Locate the cell with the specified text and output its (X, Y) center coordinate. 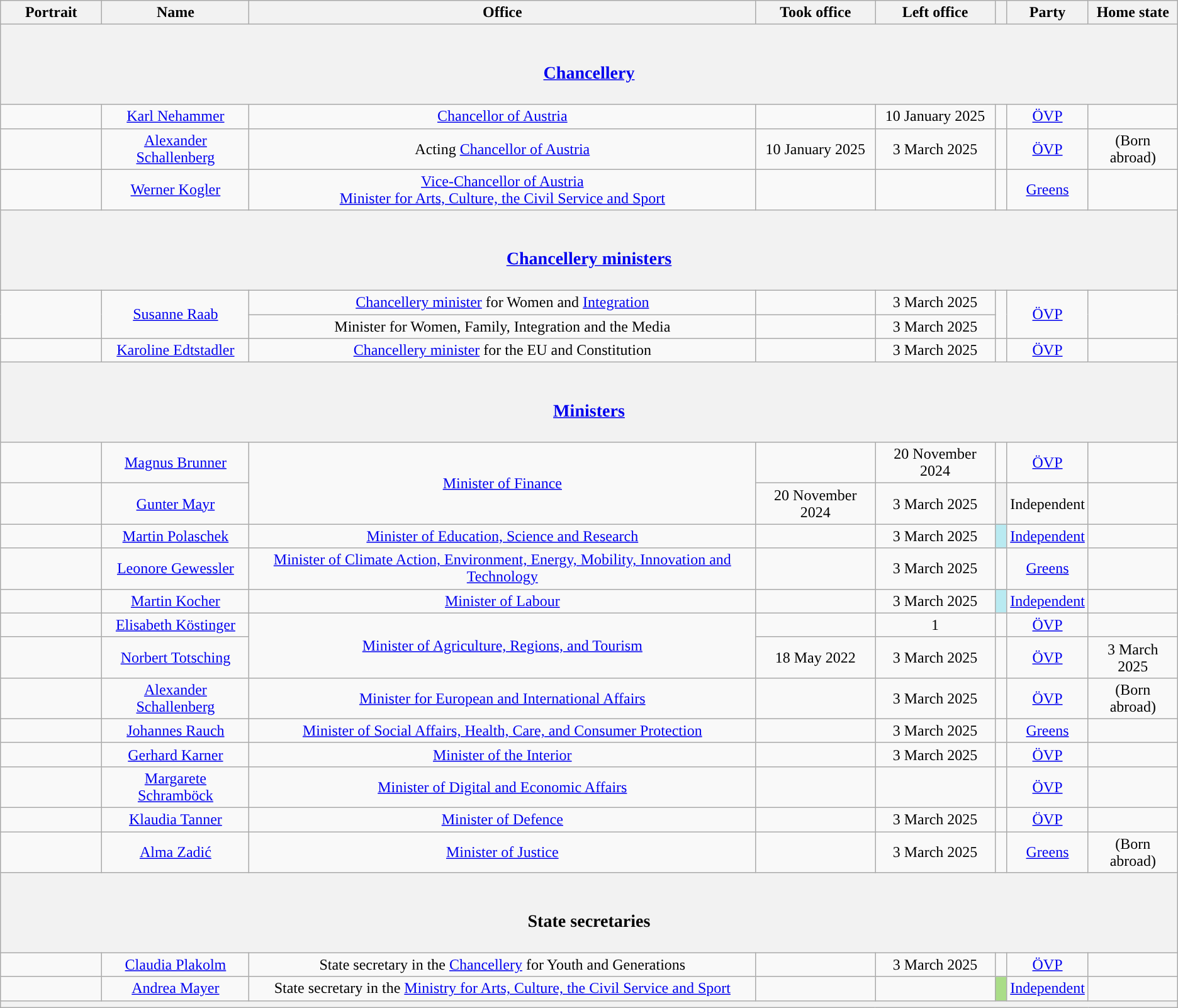
Minister of Labour (502, 601)
Chancellor of Austria (502, 116)
Left office (935, 13)
Werner Kogler (176, 190)
Minister of Agriculture, Regions, and Tourism (502, 646)
State secretaries (589, 912)
Martin Kocher (176, 601)
Ministers (589, 403)
Party (1048, 13)
Karl Nehammer (176, 116)
Minister of Finance (502, 483)
Andrea Mayer (176, 988)
Martin Polaschek (176, 536)
Norbert Totsching (176, 657)
Chancellery minister for the EU and Constitution (502, 350)
Minister of Digital and Economic Affairs (502, 787)
18 May 2022 (816, 657)
State secretary in the Ministry for Arts, Culture, the Civil Service and Sport (502, 988)
Chancellery ministers (589, 250)
Margarete Schramböck (176, 787)
Minister for Women, Family, Integration and the Media (502, 327)
Alma Zadić (176, 852)
Portrait (52, 13)
Chancellery minister for Women and Integration (502, 302)
Karoline Edtstadler (176, 350)
State secretary in the Chancellery for Youth and Generations (502, 965)
Minister of the Interior (502, 754)
Office (502, 13)
Minister of Social Affairs, Health, Care, and Consumer Protection (502, 731)
Minister of Defence (502, 820)
Acting Chancellor of Austria (502, 148)
Magnus Brunner (176, 463)
Chancellery (589, 64)
Home state (1133, 13)
Name (176, 13)
Johannes Rauch (176, 731)
Claudia Plakolm (176, 965)
Klaudia Tanner (176, 820)
1 (935, 625)
Susanne Raab (176, 314)
Gerhard Karner (176, 754)
Minister for European and International Affairs (502, 698)
Gunter Mayr (176, 503)
Minister of Climate Action, Environment, Energy, Mobility, Innovation and Technology (502, 569)
Took office (816, 13)
Vice-Chancellor of AustriaMinister for Arts, Culture, the Civil Service and Sport (502, 190)
Leonore Gewessler (176, 569)
Minister of Education, Science and Research (502, 536)
Minister of Justice (502, 852)
Elisabeth Köstinger (176, 625)
